Provide the (X, Y) coordinate of the cell's center where the given text is located.  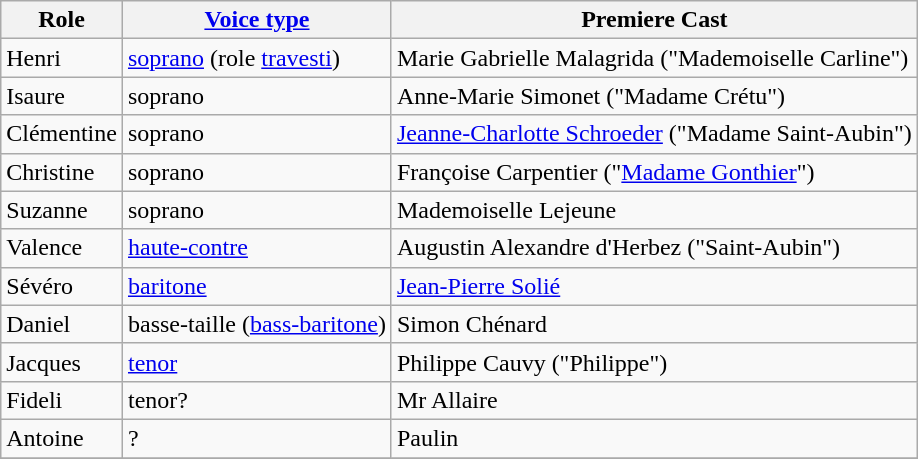
Antoine (62, 438)
baritone (256, 286)
Henri (62, 58)
Philippe Cauvy ("Philippe") (654, 362)
Augustin Alexandre d'Herbez ("Saint-Aubin") (654, 248)
Mademoiselle Lejeune (654, 210)
Isaure (62, 96)
Mr Allaire (654, 400)
? (256, 438)
Anne-Marie Simonet ("Madame Crétu") (654, 96)
Clémentine (62, 134)
Fideli (62, 400)
Marie Gabrielle Malagrida ("Mademoiselle Carline") (654, 58)
soprano (role travesti) (256, 58)
haute-contre (256, 248)
Jeanne-Charlotte Schroeder ("Madame Saint-Aubin") (654, 134)
Simon Chénard (654, 324)
tenor (256, 362)
Suzanne (62, 210)
tenor? (256, 400)
Valence (62, 248)
Role (62, 20)
Jacques (62, 362)
Françoise Carpentier ("Madame Gonthier") (654, 172)
Daniel (62, 324)
Premiere Cast (654, 20)
Paulin (654, 438)
basse-taille (bass-baritone) (256, 324)
Voice type (256, 20)
Jean-Pierre Solié (654, 286)
Christine (62, 172)
Sévéro (62, 286)
